Identify which cell holds the provided text, then report its (x, y) central coordinate. 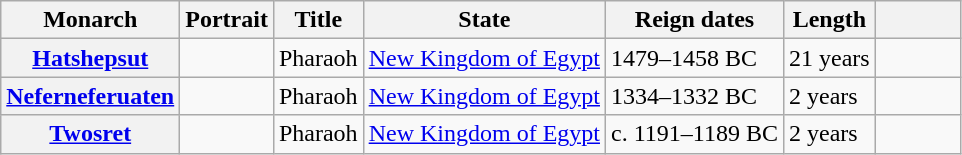
1479–1458 BC (695, 58)
Neferneferuaten (90, 96)
Monarch (90, 20)
1334–1332 BC (695, 96)
Hatshepsut (90, 58)
Length (829, 20)
State (484, 20)
Twosret (90, 134)
Reign dates (695, 20)
Portrait (227, 20)
Title (318, 20)
21 years (829, 58)
c. 1191–1189 BC (695, 134)
